Capture the cell that displays the provided text and extract its [x, y] central coordinate. 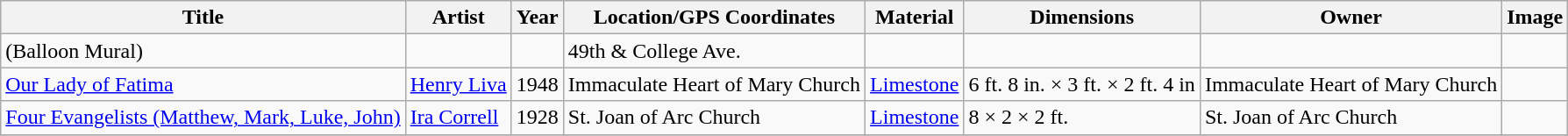
Image [1535, 18]
Material [915, 18]
Owner [1351, 18]
Four Evangelists (Matthew, Mark, Luke, John) [203, 118]
49th & College Ave. [714, 51]
(Balloon Mural) [203, 51]
6 ft. 8 in. × 3 ft. × 2 ft. 4 in [1082, 84]
Dimensions [1082, 18]
Artist [458, 18]
Ira Correll [458, 118]
1928 [537, 118]
8 × 2 × 2 ft. [1082, 118]
Our Lady of Fatima [203, 84]
Year [537, 18]
Location/GPS Coordinates [714, 18]
Title [203, 18]
Henry Liva [458, 84]
1948 [537, 84]
